Determine the (X, Y) coordinate at the center of the cell enclosing the given text.  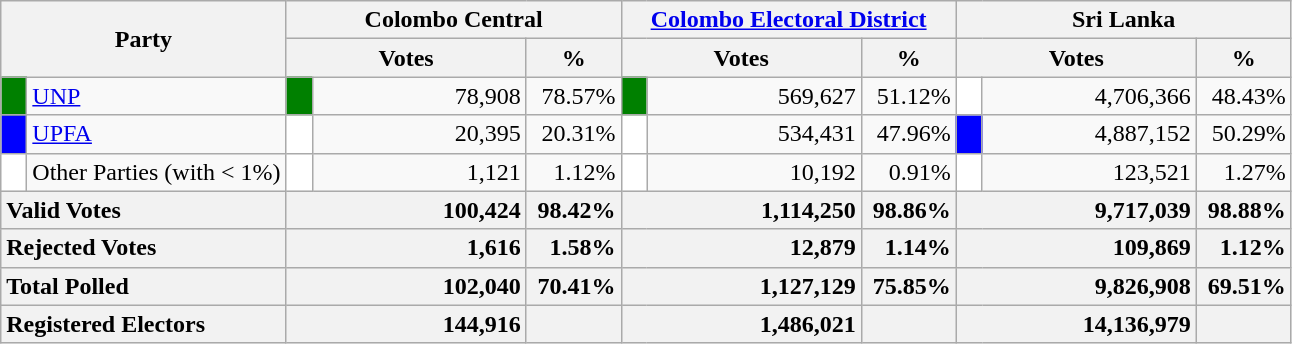
Rejected Votes (144, 248)
Total Polled (144, 286)
Sri Lanka (1124, 20)
1,121 (419, 172)
12,879 (741, 248)
Registered Electors (144, 324)
9,826,908 (1076, 286)
1,486,021 (741, 324)
Party (144, 39)
569,627 (754, 96)
1,114,250 (741, 210)
20.31% (574, 134)
1.58% (574, 248)
Colombo Electoral District (788, 20)
UPFA (156, 134)
14,136,979 (1076, 324)
69.51% (1244, 286)
UNP (156, 96)
9,717,039 (1076, 210)
10,192 (754, 172)
78.57% (574, 96)
20,395 (419, 134)
102,040 (406, 286)
123,521 (1089, 172)
98.88% (1244, 210)
100,424 (406, 210)
98.42% (574, 210)
Colombo Central (454, 20)
70.41% (574, 286)
534,431 (754, 134)
4,706,366 (1089, 96)
1,616 (406, 248)
78,908 (419, 96)
98.86% (908, 210)
1.14% (908, 248)
75.85% (908, 286)
51.12% (908, 96)
1.27% (1244, 172)
50.29% (1244, 134)
144,916 (406, 324)
109,869 (1076, 248)
1,127,129 (741, 286)
Other Parties (with < 1%) (156, 172)
0.91% (908, 172)
4,887,152 (1089, 134)
47.96% (908, 134)
Valid Votes (144, 210)
48.43% (1244, 96)
